Output the [x, y] coordinate of the center of the cell containing the given text.  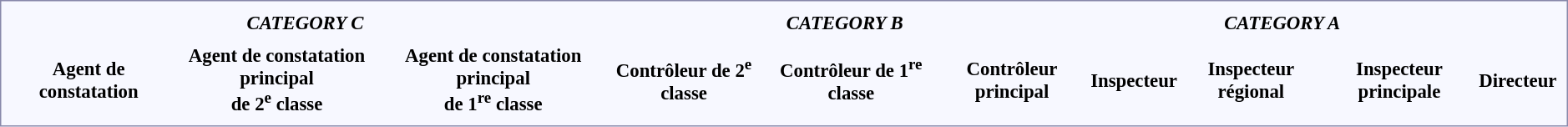
Agent de constatation principal de 1re classe [493, 80]
Directeur [1518, 80]
Inspecteur [1134, 80]
Agent de constatation principal de 2e classe [276, 80]
CATEGORY B [845, 23]
Contrôleur principal [1012, 80]
Inspecteur régional [1251, 80]
Inspecteur principale [1399, 80]
Contrôleur de 1re classe [851, 80]
CATEGORY C [306, 23]
Contrôleur de 2e classe [684, 80]
CATEGORY A [1282, 23]
Agent de constatation [89, 80]
